Locate the cell with the specified text and output its (X, Y) center coordinate. 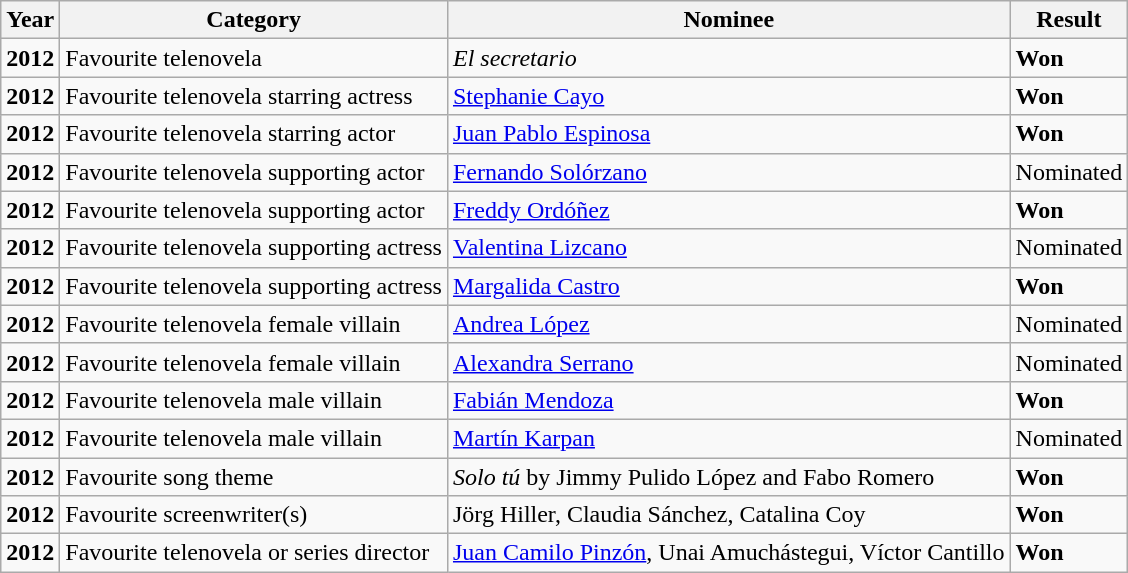
Category (254, 20)
Year (30, 20)
Alexandra Serrano (728, 362)
Stephanie Cayo (728, 96)
Favourite telenovela starring actress (254, 96)
Nominee (728, 20)
Andrea López (728, 324)
Juan Pablo Espinosa (728, 134)
Solo tú by Jimmy Pulido López and Fabo Romero (728, 477)
Result (1069, 20)
Valentina Lizcano (728, 248)
Margalida Castro (728, 286)
Juan Camilo Pinzón, Unai Amuchástegui, Víctor Cantillo (728, 553)
Favourite screenwriter(s) (254, 515)
Favourite song theme (254, 477)
Favourite telenovela starring actor (254, 134)
Freddy Ordóñez (728, 210)
Jörg Hiller, Claudia Sánchez, Catalina Coy (728, 515)
Favourite telenovela (254, 58)
El secretario (728, 58)
Fabián Mendoza (728, 400)
Favourite telenovela or series director (254, 553)
Martín Karpan (728, 438)
Fernando Solórzano (728, 172)
